Capture the cell that displays the provided text and extract its [x, y] central coordinate. 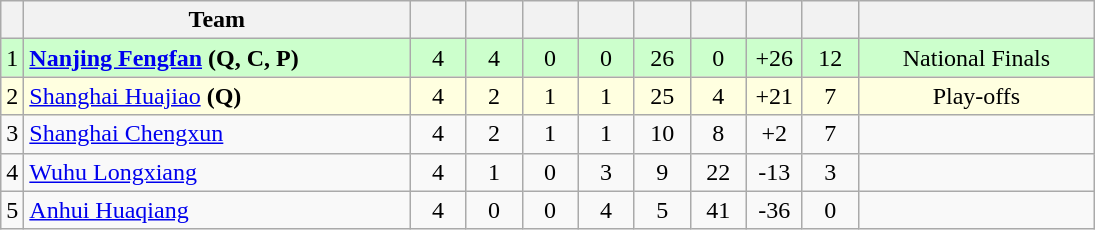
Wuhu Longxiang [217, 172]
Shanghai Huajiao (Q) [217, 96]
Nanjing Fengfan (Q, C, P) [217, 58]
26 [662, 58]
Anhui Huaqiang [217, 210]
+26 [774, 58]
25 [662, 96]
10 [662, 134]
National Finals [976, 58]
Shanghai Chengxun [217, 134]
-13 [774, 172]
12 [830, 58]
22 [718, 172]
Play-offs [976, 96]
+21 [774, 96]
41 [718, 210]
+2 [774, 134]
Team [217, 20]
8 [718, 134]
9 [662, 172]
-36 [774, 210]
